Return (x, y) of the center of cell containing provided text 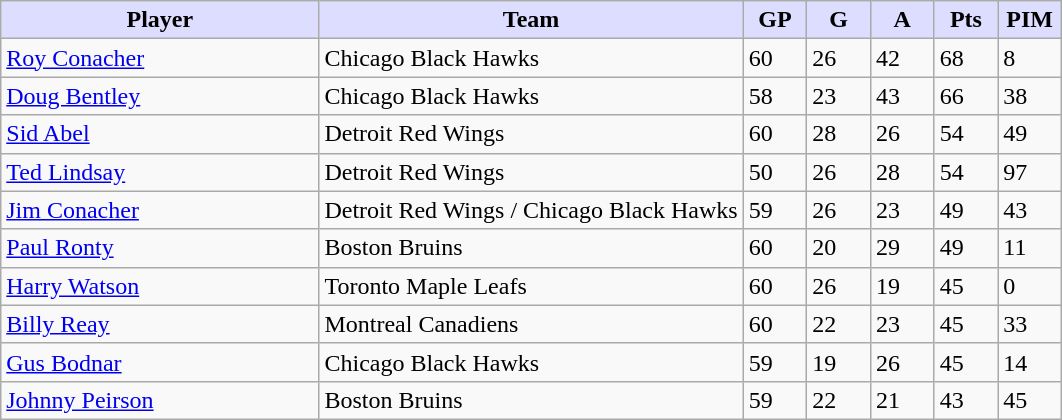
Pts (966, 20)
Team (531, 20)
38 (1030, 96)
Ted Lindsay (160, 172)
PIM (1030, 20)
G (839, 20)
Sid Abel (160, 134)
42 (902, 58)
A (902, 20)
Paul Ronty (160, 248)
Johnny Peirson (160, 400)
58 (775, 96)
66 (966, 96)
Gus Bodnar (160, 362)
8 (1030, 58)
21 (902, 400)
20 (839, 248)
Montreal Canadiens (531, 324)
Billy Reay (160, 324)
14 (1030, 362)
Doug Bentley (160, 96)
33 (1030, 324)
29 (902, 248)
Harry Watson (160, 286)
50 (775, 172)
97 (1030, 172)
11 (1030, 248)
0 (1030, 286)
GP (775, 20)
Player (160, 20)
68 (966, 58)
Jim Conacher (160, 210)
Roy Conacher (160, 58)
Detroit Red Wings / Chicago Black Hawks (531, 210)
Toronto Maple Leafs (531, 286)
